Identify which cell holds the provided text, then report its [X, Y] central coordinate. 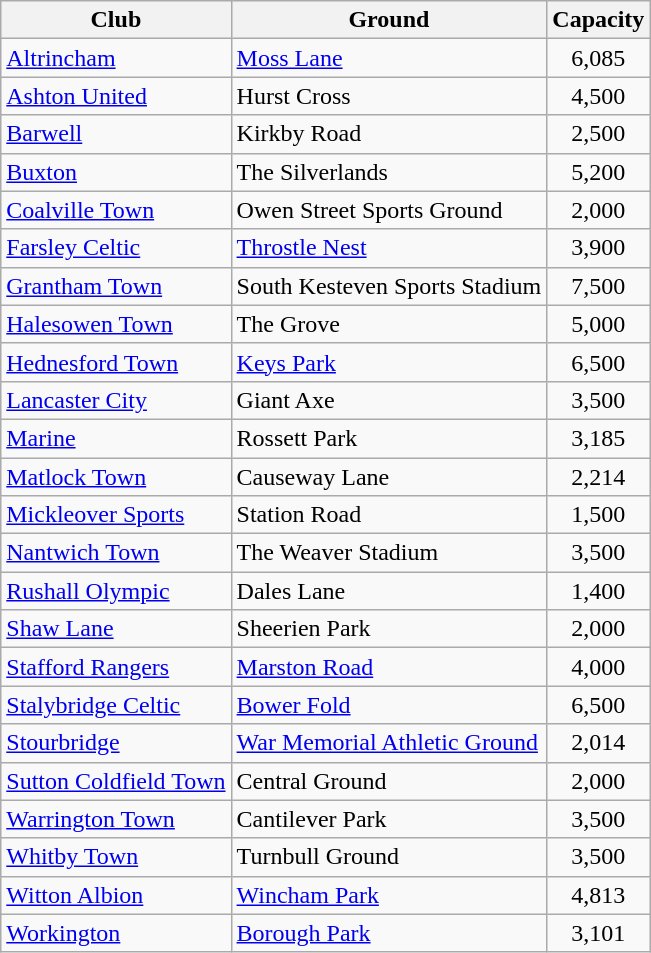
2,214 [598, 477]
Hednesford Town [116, 362]
2,014 [598, 743]
Lancaster City [116, 400]
Farsley Celtic [116, 248]
1,400 [598, 591]
Stalybridge Celtic [116, 705]
Owen Street Sports Ground [389, 210]
The Grove [389, 324]
7,500 [598, 286]
Moss Lane [389, 58]
5,200 [598, 172]
Marston Road [389, 667]
Stafford Rangers [116, 667]
Shaw Lane [116, 629]
Warrington Town [116, 819]
The Weaver Stadium [389, 553]
5,000 [598, 324]
Ground [389, 20]
Central Ground [389, 781]
1,500 [598, 515]
Marine [116, 438]
Buxton [116, 172]
Capacity [598, 20]
Wincham Park [389, 895]
Hurst Cross [389, 96]
6,085 [598, 58]
Halesowen Town [116, 324]
Sutton Coldfield Town [116, 781]
Sheerien Park [389, 629]
Giant Axe [389, 400]
2,500 [598, 134]
South Kesteven Sports Stadium [389, 286]
Matlock Town [116, 477]
3,185 [598, 438]
Whitby Town [116, 857]
Rossett Park [389, 438]
3,900 [598, 248]
Workington [116, 933]
Causeway Lane [389, 477]
4,813 [598, 895]
4,000 [598, 667]
Barwell [116, 134]
4,500 [598, 96]
Kirkby Road [389, 134]
Borough Park [389, 933]
Stourbridge [116, 743]
Altrincham [116, 58]
3,101 [598, 933]
Throstle Nest [389, 248]
The Silverlands [389, 172]
Grantham Town [116, 286]
Station Road [389, 515]
Mickleover Sports [116, 515]
Rushall Olympic [116, 591]
War Memorial Athletic Ground [389, 743]
Cantilever Park [389, 819]
Witton Albion [116, 895]
Dales Lane [389, 591]
Turnbull Ground [389, 857]
Club [116, 20]
Coalville Town [116, 210]
Nantwich Town [116, 553]
Bower Fold [389, 705]
Ashton United [116, 96]
Keys Park [389, 362]
